Identify which cell holds the provided text, then report its (X, Y) central coordinate. 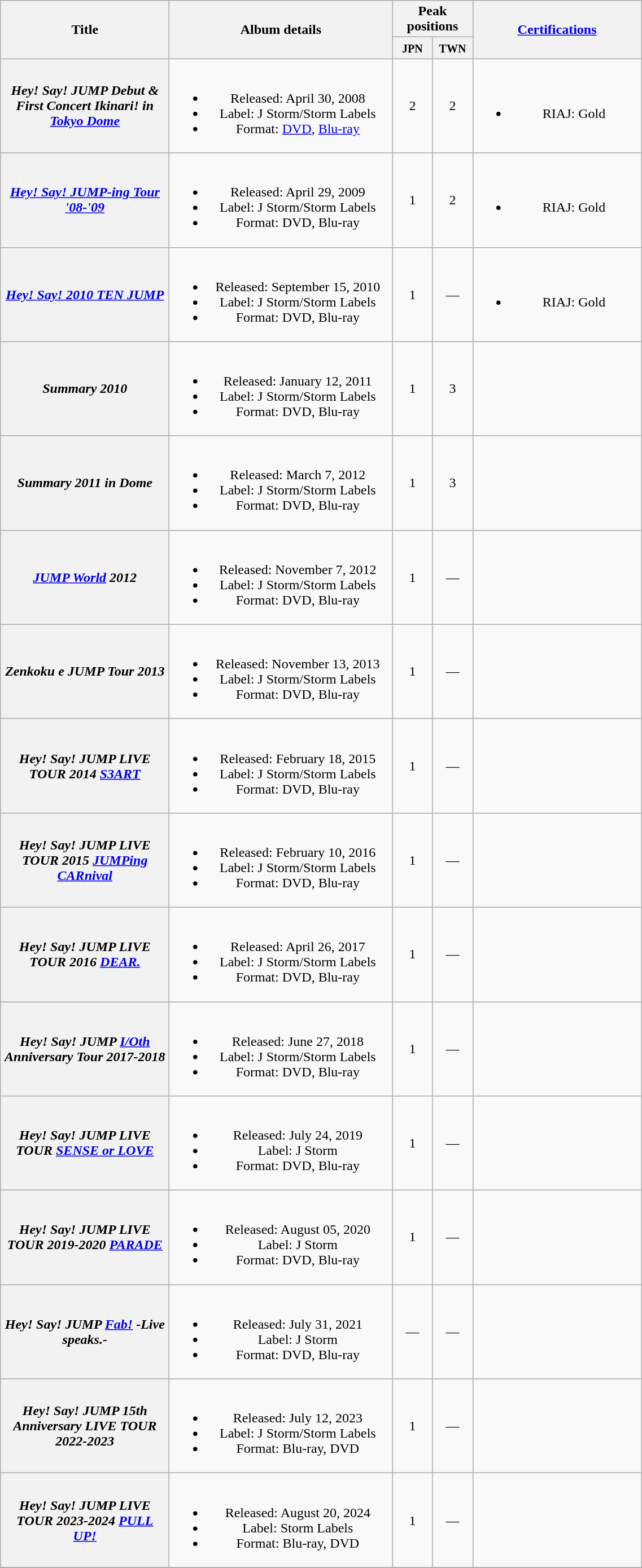
Released: March 7, 2012Label: J Storm/Storm LabelsFormat: DVD, Blu-ray (281, 483)
Album details (281, 29)
Hey! Say! JUMP LIVE TOUR 2019-2020 PARADE (85, 1237)
Certifications (557, 29)
Title (85, 29)
Hey! Say! 2010 TEN JUMP (85, 295)
Released: April 30, 2008Label: J Storm/Storm LabelsFormat: DVD, Blu-ray (281, 106)
Released: August 05, 2020Label: J StormFormat: DVD, Blu-ray (281, 1237)
Released: April 29, 2009Label: J Storm/Storm LabelsFormat: DVD, Blu-ray (281, 200)
Hey! Say! JUMP LIVE TOUR 2016 DEAR. (85, 954)
Released: November 13, 2013Label: J Storm/Storm LabelsFormat: DVD, Blu-ray (281, 672)
Released: April 26, 2017Label: J Storm/Storm LabelsFormat: DVD, Blu-ray (281, 954)
Released: August 20, 2024Label: Storm LabelsFormat: Blu-ray, DVD (281, 1521)
Released: July 12, 2023Label: J Storm/Storm LabelsFormat: Blu-ray, DVD (281, 1426)
Hey! Say! JUMP LIVE TOUR 2014 S3ART (85, 765)
Released: January 12, 2011Label: J Storm/Storm LabelsFormat: DVD, Blu-ray (281, 388)
Released: February 10, 2016Label: J Storm/Storm LabelsFormat: DVD, Blu-ray (281, 860)
Zenkoku e JUMP Tour 2013 (85, 672)
Hey! Say! JUMP LIVE TOUR 2015 JUMPing CARnival (85, 860)
Released: February 18, 2015Label: J Storm/Storm LabelsFormat: DVD, Blu-ray (281, 765)
Hey! Say! JUMP LIVE TOUR 2023-2024 PULL UP! (85, 1521)
Released: November 7, 2012Label: J Storm/Storm LabelsFormat: DVD, Blu-ray (281, 577)
Hey! Say! JUMP I/Oth Anniversary Tour 2017-2018 (85, 1049)
Hey! Say! JUMP 15th Anniversary LIVE TOUR 2022-2023 (85, 1426)
Hey! Say! JUMP-ing Tour '08-'09 (85, 200)
Released: June 27, 2018Label: J Storm/Storm LabelsFormat: DVD, Blu-ray (281, 1049)
Released: July 24, 2019Label: J StormFormat: DVD, Blu-ray (281, 1144)
Hey! Say! JUMP Debut & First Concert Ikinari! in Tokyo Dome (85, 106)
TWN (453, 48)
JUMP World 2012 (85, 577)
Hey! Say! JUMP LIVE TOUR SENSE or LOVE (85, 1144)
Released: July 31, 2021Label: J StormFormat: DVD, Blu-ray (281, 1332)
Summary 2010 (85, 388)
Hey! Say! JUMP Fab! -Live speaks.- (85, 1332)
Released: September 15, 2010Label: J Storm/Storm LabelsFormat: DVD, Blu-ray (281, 295)
JPN (412, 48)
Summary 2011 in Dome (85, 483)
Peak positions (433, 19)
